Identify which cell holds the provided text, then report its (X, Y) central coordinate. 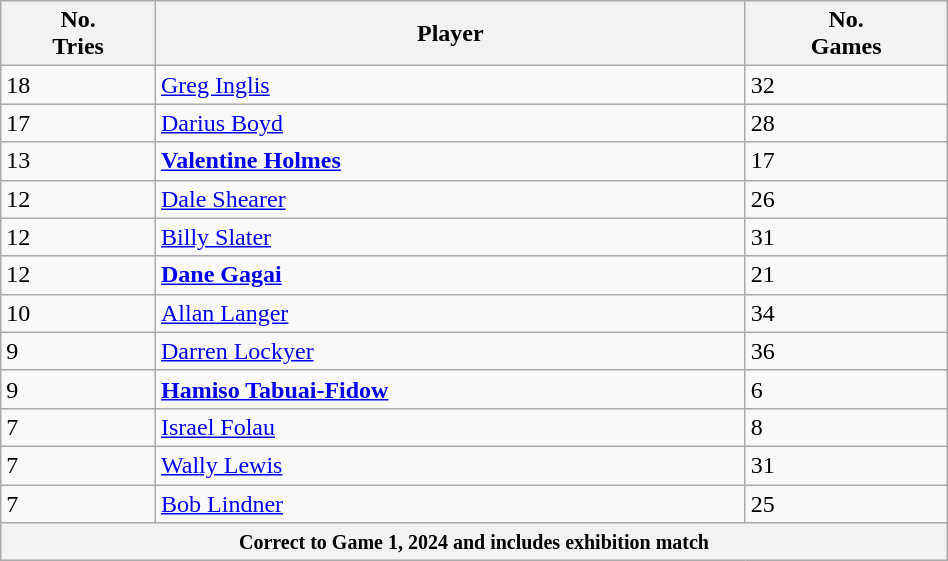
No.Tries (78, 34)
Israel Folau (451, 427)
Darren Lockyer (451, 351)
Correct to Game 1, 2024 and includes exhibition match (474, 542)
13 (78, 161)
18 (78, 85)
10 (78, 313)
25 (846, 503)
36 (846, 351)
28 (846, 123)
No.Games (846, 34)
Billy Slater (451, 237)
8 (846, 427)
Dane Gagai (451, 275)
Darius Boyd (451, 123)
Player (451, 34)
Greg Inglis (451, 85)
34 (846, 313)
32 (846, 85)
6 (846, 389)
26 (846, 199)
Valentine Holmes (451, 161)
Dale Shearer (451, 199)
21 (846, 275)
Bob Lindner (451, 503)
Wally Lewis (451, 465)
Hamiso Tabuai-Fidow (451, 389)
Allan Langer (451, 313)
